Capture the cell that displays the provided text and extract its [x, y] central coordinate. 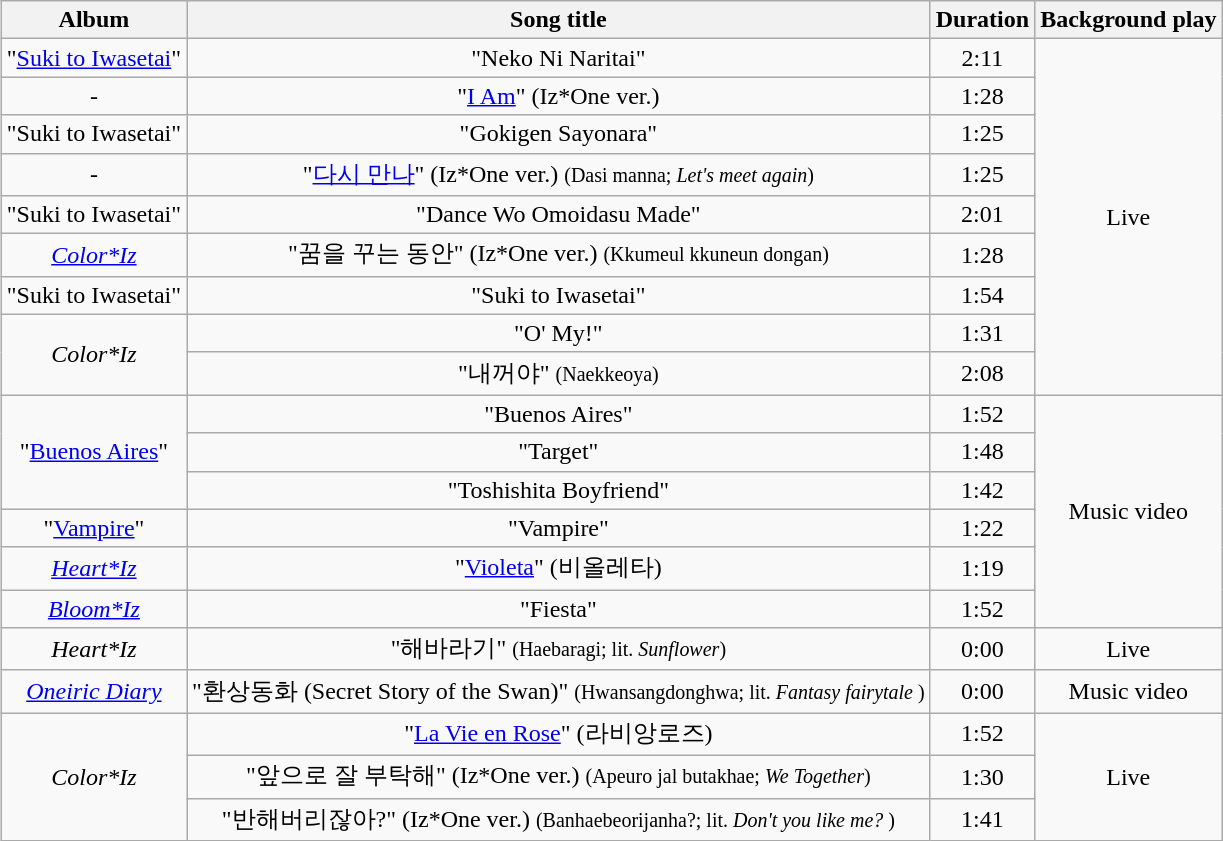
2:01 [982, 215]
"Dance Wo Omoidasu Made" [559, 215]
"O' My!" [559, 333]
"내꺼야" (Naekkeoya) [559, 374]
1:31 [982, 333]
"La Vie en Rose" (라비앙로즈) [559, 734]
"Violeta" (비올레타) [559, 568]
1:54 [982, 295]
"Neko Ni Naritai" [559, 58]
Song title [559, 20]
1:30 [982, 776]
"꿈을 꾸는 동안" (Iz*One ver.) (Kkumeul kkuneun dongan) [559, 256]
1:41 [982, 820]
Bloom*Iz [94, 609]
"Gokigen Sayonara" [559, 134]
"환상동화 (Secret Story of the Swan)" (Hwansangdonghwa; lit. Fantasy fairytale ) [559, 692]
1:42 [982, 490]
1:19 [982, 568]
"반해버리잖아?" (Iz*One ver.) (Banhaebeorijanha?; lit. Don't you like me? ) [559, 820]
2:11 [982, 58]
Duration [982, 20]
Oneiric Diary [94, 692]
Background play [1128, 20]
2:08 [982, 374]
"Target" [559, 452]
"Toshishita Boyfriend" [559, 490]
"앞으로 잘 부탁해" (Iz*One ver.) (Apeuro jal butakhae; We Together) [559, 776]
Album [94, 20]
"해바라기" (Haebaragi; lit. Sunflower) [559, 650]
1:22 [982, 528]
"다시 만나" (Iz*One ver.) (Dasi manna; Let's meet again) [559, 174]
1:48 [982, 452]
"I Am" (Iz*One ver.) [559, 96]
"Fiesta" [559, 609]
